Return (x, y) of the center of cell containing provided text 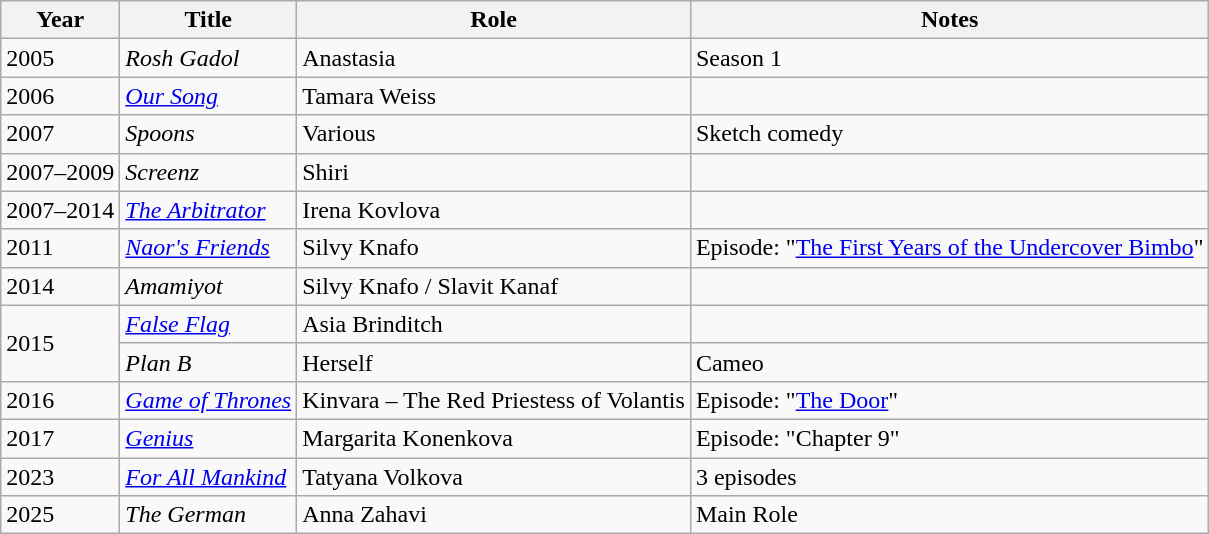
Main Role (950, 515)
2017 (60, 438)
The Arbitrator (208, 210)
2014 (60, 286)
2007 (60, 134)
Episode: "Chapter 9" (950, 438)
Plan B (208, 362)
The German (208, 515)
Various (494, 134)
Rosh Gadol (208, 58)
2007–2009 (60, 172)
Kinvara – The Red Priestess of Volantis (494, 400)
2006 (60, 96)
2007–2014 (60, 210)
Episode: "The Door" (950, 400)
Year (60, 20)
2025 (60, 515)
Tamara Weiss (494, 96)
Tatyana Volkova (494, 477)
False Flag (208, 324)
Role (494, 20)
Spoons (208, 134)
Genius (208, 438)
Naor's Friends (208, 248)
Anastasia (494, 58)
2016 (60, 400)
Game of Thrones (208, 400)
Cameo (950, 362)
Shiri (494, 172)
Amamiyot (208, 286)
2005 (60, 58)
2011 (60, 248)
2023 (60, 477)
Season 1 (950, 58)
Title (208, 20)
Screenz (208, 172)
Margarita Konenkova (494, 438)
Irena Kovlova (494, 210)
Silvy Knafo (494, 248)
Episode: "The First Years of the Undercover Bimbo" (950, 248)
Silvy Knafo / Slavit Kanaf (494, 286)
Herself (494, 362)
For All Mankind (208, 477)
Notes (950, 20)
3 episodes (950, 477)
Sketch comedy (950, 134)
Asia Brinditch (494, 324)
Anna Zahavi (494, 515)
Our Song (208, 96)
2015 (60, 343)
